Search for the cell housing the specified text and yield its (x, y) center coordinate. 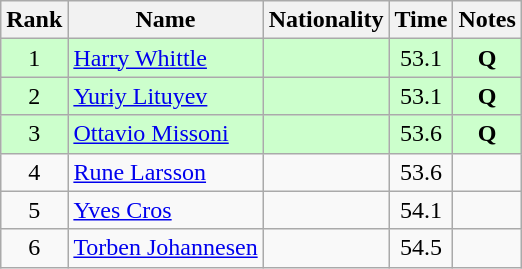
54.1 (421, 210)
Name (166, 20)
Harry Whittle (166, 58)
Rune Larsson (166, 172)
Yves Cros (166, 210)
Yuriy Lituyev (166, 96)
2 (34, 96)
Time (421, 20)
5 (34, 210)
Nationality (326, 20)
Torben Johannesen (166, 248)
3 (34, 134)
Notes (487, 20)
4 (34, 172)
54.5 (421, 248)
6 (34, 248)
1 (34, 58)
Ottavio Missoni (166, 134)
Rank (34, 20)
